Search for the cell housing the specified text and yield its (X, Y) center coordinate. 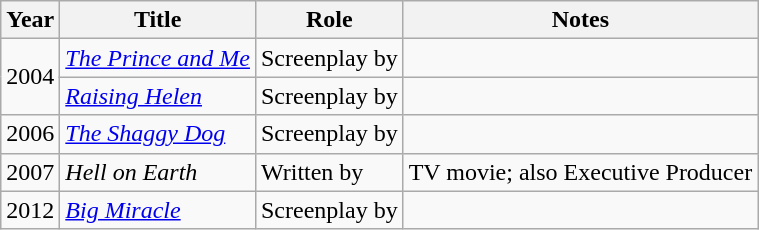
2007 (30, 172)
Year (30, 20)
Title (158, 20)
Role (329, 20)
2006 (30, 134)
Big Miracle (158, 210)
2004 (30, 77)
Raising Helen (158, 96)
Hell on Earth (158, 172)
Written by (329, 172)
The Prince and Me (158, 58)
TV movie; also Executive Producer (580, 172)
2012 (30, 210)
The Shaggy Dog (158, 134)
Notes (580, 20)
